From the cell containing the given text, extract its center point as (X, Y) coordinate. 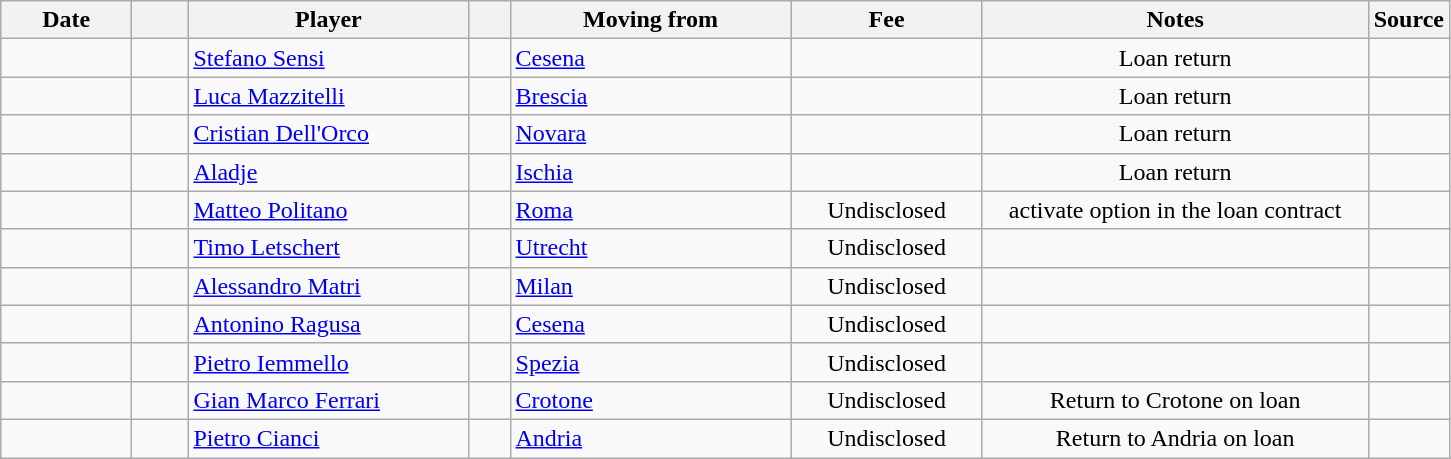
Return to Crotone on loan (1175, 400)
Crotone (650, 400)
Andria (650, 438)
Date (66, 20)
Spezia (650, 362)
Ischia (650, 172)
Timo Letschert (328, 248)
Moving from (650, 20)
Brescia (650, 96)
Source (1408, 20)
Notes (1175, 20)
activate option in the loan contract (1175, 210)
Stefano Sensi (328, 58)
Milan (650, 286)
Return to Andria on loan (1175, 438)
Pietro Cianci (328, 438)
Player (328, 20)
Utrecht (650, 248)
Cristian Dell'Orco (328, 134)
Aladje (328, 172)
Alessandro Matri (328, 286)
Roma (650, 210)
Gian Marco Ferrari (328, 400)
Pietro Iemmello (328, 362)
Novara (650, 134)
Matteo Politano (328, 210)
Antonino Ragusa (328, 324)
Luca Mazzitelli (328, 96)
Fee (886, 20)
